Detect which cell encompasses the target text, then output its [x, y] center coordinate. 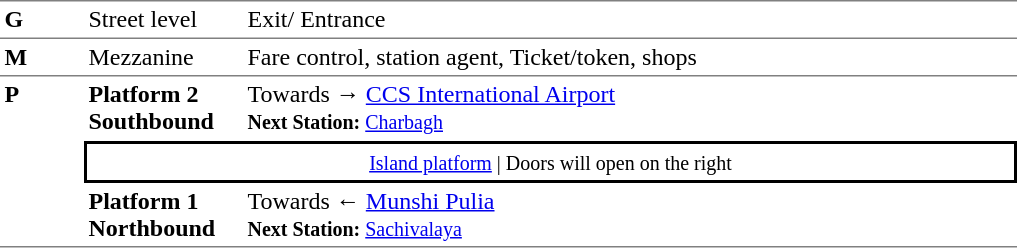
Exit/ Entrance [630, 20]
Towards → CCS International AirportNext Station: Charbagh [630, 108]
G [42, 20]
Street level [164, 20]
Towards ← Munshi PuliaNext Station: Sachivalaya [630, 215]
Platform 2Southbound [164, 108]
M [42, 58]
Fare control, station agent, Ticket/token, shops [630, 58]
Mezzanine [164, 58]
Island platform | Doors will open on the right [550, 162]
P [42, 162]
Platform 1Northbound [164, 215]
